Pinpoint the cell where the given text exists, returning its [X, Y] midpoint coordinate. 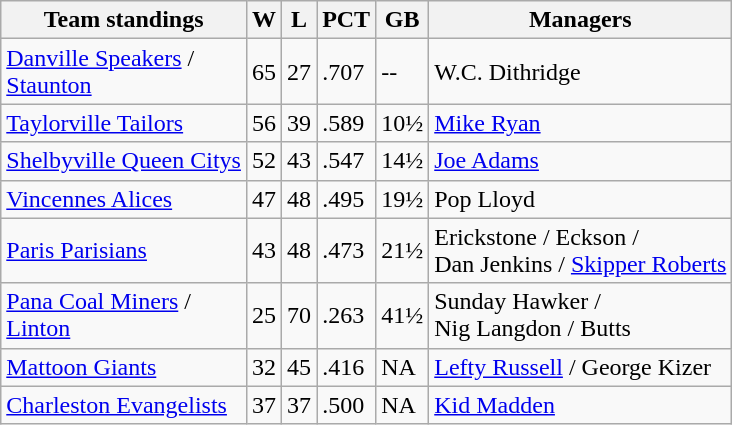
56 [264, 123]
Charleston Evangelists [124, 405]
Pop Lloyd [580, 199]
.589 [346, 123]
.495 [346, 199]
32 [264, 367]
21½ [402, 250]
19½ [402, 199]
.547 [346, 161]
W.C. Dithridge [580, 72]
10½ [402, 123]
Taylorville Tailors [124, 123]
Danville Speakers /Staunton [124, 72]
27 [300, 72]
Erickstone / Eckson / Dan Jenkins / Skipper Roberts [580, 250]
25 [264, 316]
.416 [346, 367]
PCT [346, 20]
Pana Coal Miners /Linton [124, 316]
Shelbyville Queen Citys [124, 161]
.500 [346, 405]
-- [402, 72]
52 [264, 161]
Team standings [124, 20]
65 [264, 72]
.707 [346, 72]
.473 [346, 250]
Lefty Russell / George Kizer [580, 367]
Sunday Hawker / Nig Langdon / Butts [580, 316]
Vincennes Alices [124, 199]
41½ [402, 316]
Mike Ryan [580, 123]
39 [300, 123]
70 [300, 316]
14½ [402, 161]
Kid Madden [580, 405]
47 [264, 199]
Managers [580, 20]
GB [402, 20]
Joe Adams [580, 161]
W [264, 20]
45 [300, 367]
Paris Parisians [124, 250]
.263 [346, 316]
L [300, 20]
Mattoon Giants [124, 367]
